Locate the cell with the specified text and output its (x, y) center coordinate. 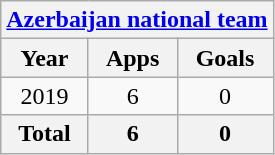
Azerbaijan national team (137, 20)
Total (45, 134)
2019 (45, 96)
Apps (132, 58)
Year (45, 58)
Goals (225, 58)
